Determine the (X, Y) coordinate at the center of the cell enclosing the given text.  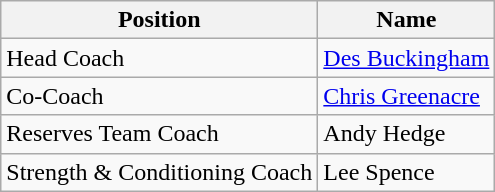
Des Buckingham (406, 58)
Reserves Team Coach (160, 134)
Head Coach (160, 58)
Name (406, 20)
Strength & Conditioning Coach (160, 172)
Andy Hedge (406, 134)
Co-Coach (160, 96)
Lee Spence (406, 172)
Position (160, 20)
Chris Greenacre (406, 96)
